Return the (X, Y) coordinate for the center point of the cell that contains the specified text.  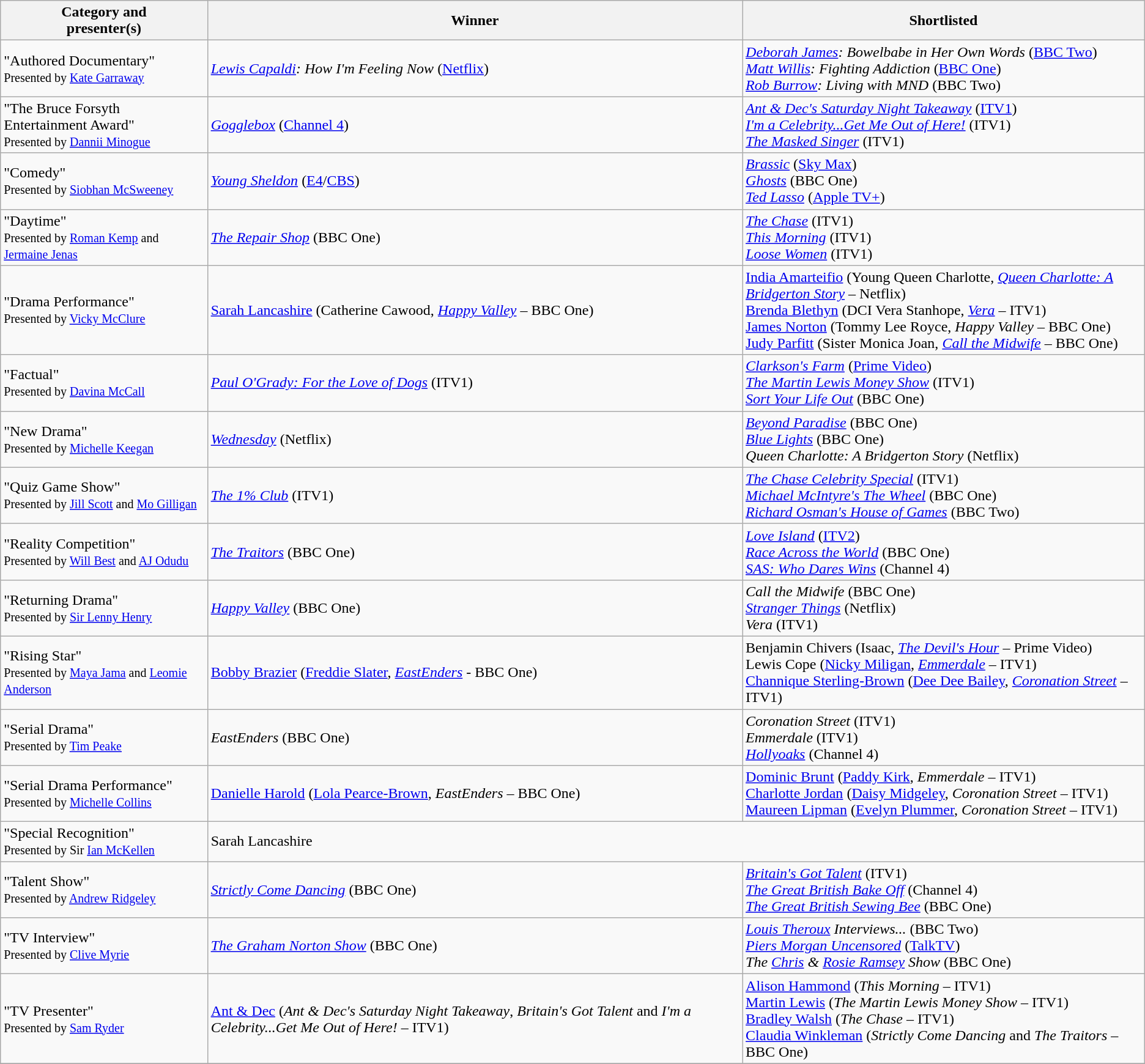
"Reality Competition"Presented by Will Best and AJ Odudu (104, 552)
The Graham Norton Show (BBC One) (475, 946)
Strictly Come Dancing (BBC One) (475, 890)
Britain's Got Talent (ITV1) The Great British Bake Off (Channel 4) The Great British Sewing Bee (BBC One) (944, 890)
"Special Recognition"Presented by Sir Ian McKellen (104, 841)
"Talent Show"Presented by Andrew Ridgeley (104, 890)
Bobby Brazier (Freddie Slater, EastEnders - BBC One) (475, 673)
"Factual"Presented by Davina McCall (104, 383)
Danielle Harold (Lola Pearce-Brown, EastEnders – BBC One) (475, 794)
Young Sheldon (E4/CBS) (475, 181)
Clarkson's Farm (Prime Video) The Martin Lewis Money Show (ITV1) Sort Your Life Out (BBC One) (944, 383)
Louis Theroux Interviews... (BBC Two) Piers Morgan Uncensored (TalkTV) The Chris & Rosie Ramsey Show (BBC One) (944, 946)
The Traitors (BBC One) (475, 552)
Deborah James: Bowelbabe in Her Own Words (BBC Two) Matt Willis: Fighting Addiction (BBC One) Rob Burrow: Living with MND (BBC Two) (944, 68)
"Rising Star"Presented by Maya Jama and Leomie Anderson (104, 673)
Gogglebox (Channel 4) (475, 125)
"Authored Documentary"Presented by Kate Garraway (104, 68)
Winner (475, 21)
Happy Valley (BBC One) (475, 608)
Shortlisted (944, 21)
Wednesday (Netflix) (475, 439)
EastEnders (BBC One) (475, 737)
Beyond Paradise (BBC One) Blue Lights (BBC One) Queen Charlotte: A Bridgerton Story (Netflix) (944, 439)
"Returning Drama"Presented by Sir Lenny Henry (104, 608)
The Chase (ITV1) This Morning (ITV1) Loose Women (ITV1) (944, 237)
Ant & Dec (Ant & Dec's Saturday Night Takeaway, Britain's Got Talent and I'm a Celebrity...Get Me Out of Here! – ITV1) (475, 1019)
The Repair Shop (BBC One) (475, 237)
"Serial Drama Performance"Presented by Michelle Collins (104, 794)
"Quiz Game Show"Presented by Jill Scott and Mo Gilligan (104, 495)
"TV Interview"Presented by Clive Myrie (104, 946)
"TV Presenter"Presented by Sam Ryder (104, 1019)
"Serial Drama"Presented by Tim Peake (104, 737)
The 1% Club (ITV1) (475, 495)
Ant & Dec's Saturday Night Takeaway (ITV1) I'm a Celebrity...Get Me Out of Here! (ITV1) The Masked Singer (ITV1) (944, 125)
Coronation Street (ITV1) Emmerdale (ITV1) Hollyoaks (Channel 4) (944, 737)
Paul O'Grady: For the Love of Dogs (ITV1) (475, 383)
Sarah Lancashire (Catherine Cawood, Happy Valley – BBC One) (475, 310)
"Daytime"Presented by Roman Kemp and Jermaine Jenas (104, 237)
Call the Midwife (BBC One) Stranger Things (Netflix) Vera (ITV1) (944, 608)
The Chase Celebrity Special (ITV1) Michael McIntyre's The Wheel (BBC One) Richard Osman's House of Games (BBC Two) (944, 495)
Category and presenter(s) (104, 21)
"Comedy"Presented by Siobhan McSweeney (104, 181)
Lewis Capaldi: How I'm Feeling Now (Netflix) (475, 68)
"Drama Performance"Presented by Vicky McClure (104, 310)
Love Island (ITV2) Race Across the World (BBC One) SAS: Who Dares Wins (Channel 4) (944, 552)
Brassic (Sky Max) Ghosts (BBC One) Ted Lasso (Apple TV+) (944, 181)
"The Bruce Forsyth Entertainment Award"Presented by Dannii Minogue (104, 125)
"New Drama"Presented by Michelle Keegan (104, 439)
Sarah Lancashire (676, 841)
